Pinpoint the cell where the given text exists, returning its [x, y] midpoint coordinate. 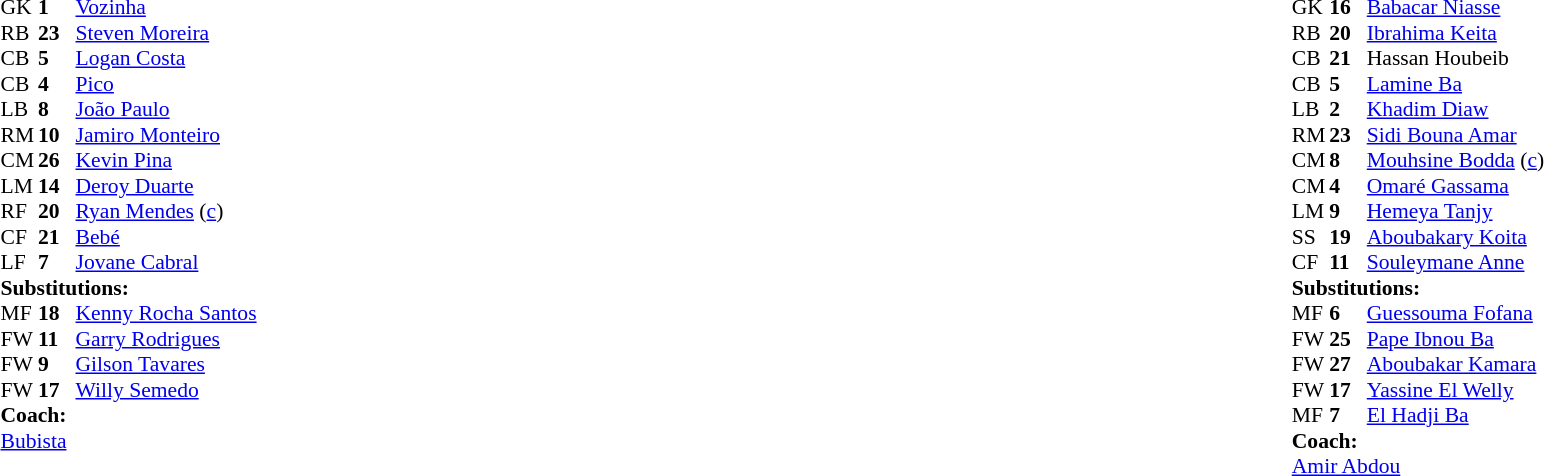
Souleymane Anne [1456, 263]
2 [1348, 109]
Yassine El Welly [1456, 390]
6 [1348, 313]
Hassan Houbeib [1456, 59]
Omaré Gassama [1456, 186]
Lamine Ba [1456, 84]
Willy Semedo [166, 390]
10 [57, 135]
Kevin Pina [166, 161]
Steven Moreira [166, 33]
Logan Costa [166, 59]
Gilson Tavares [166, 365]
Jamiro Monteiro [166, 135]
Ryan Mendes (c) [166, 211]
Aboubakar Kamara [1456, 365]
Jovane Cabral [166, 263]
SS [1311, 237]
El Hadji Ba [1456, 415]
Pico [166, 84]
Kenny Rocha Santos [166, 313]
19 [1348, 237]
Bubista [128, 441]
14 [57, 186]
Garry Rodrigues [166, 339]
Bebé [166, 237]
Aboubakary Koita [1456, 237]
Khadim Diaw [1456, 109]
Mouhsine Bodda (c) [1456, 161]
RF [19, 211]
LF [19, 263]
27 [1348, 365]
Pape Ibnou Ba [1456, 339]
Hemeya Tanjy [1456, 211]
Sidi Bouna Amar [1456, 135]
João Paulo [166, 109]
18 [57, 313]
Deroy Duarte [166, 186]
Ibrahima Keita [1456, 33]
Guessouma Fofana [1456, 313]
25 [1348, 339]
26 [57, 161]
